Pinpoint the cell where the given text exists, returning its [x, y] midpoint coordinate. 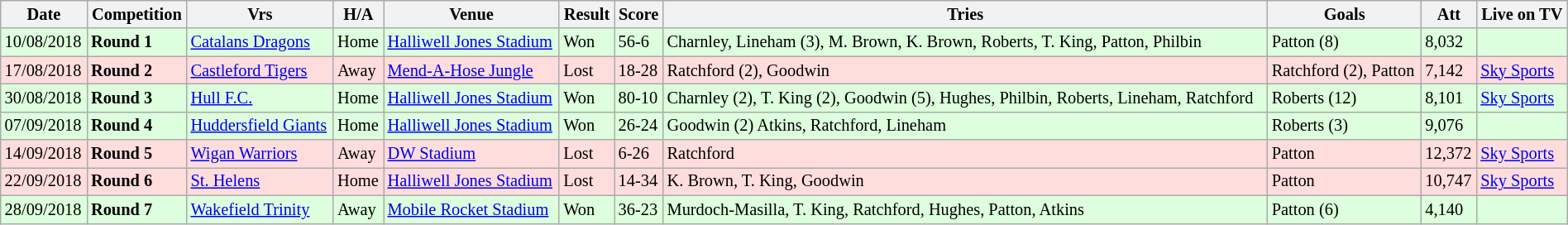
10,747 [1449, 181]
22/09/2018 [44, 181]
Charnley (2), T. King (2), Goodwin (5), Hughes, Philbin, Roberts, Lineham, Ratchford [966, 98]
Date [44, 14]
Huddersfield Giants [261, 126]
Roberts (3) [1345, 126]
Round 2 [136, 70]
8,101 [1449, 98]
26-24 [638, 126]
Round 1 [136, 42]
07/09/2018 [44, 126]
28/09/2018 [44, 209]
Result [586, 14]
Ratchford [966, 154]
4,140 [1449, 209]
Wigan Warriors [261, 154]
Round 5 [136, 154]
Ratchford (2), Patton [1345, 70]
DW Stadium [471, 154]
Murdoch-Masilla, T. King, Ratchford, Hughes, Patton, Atkins [966, 209]
Mobile Rocket Stadium [471, 209]
12,372 [1449, 154]
Wakefield Trinity [261, 209]
Goals [1345, 14]
Live on TV [1522, 14]
80-10 [638, 98]
Patton (8) [1345, 42]
30/08/2018 [44, 98]
Patton (6) [1345, 209]
14-34 [638, 181]
Hull F.C. [261, 98]
Charnley, Lineham (3), M. Brown, K. Brown, Roberts, T. King, Patton, Philbin [966, 42]
Round 7 [136, 209]
14/09/2018 [44, 154]
8,032 [1449, 42]
Att [1449, 14]
9,076 [1449, 126]
56-6 [638, 42]
Score [638, 14]
Competition [136, 14]
Round 6 [136, 181]
Roberts (12) [1345, 98]
6-26 [638, 154]
K. Brown, T. King, Goodwin [966, 181]
Round 3 [136, 98]
St. Helens [261, 181]
10/08/2018 [44, 42]
Round 4 [136, 126]
Castleford Tigers [261, 70]
Goodwin (2) Atkins, Ratchford, Lineham [966, 126]
Catalans Dragons [261, 42]
36-23 [638, 209]
18-28 [638, 70]
Venue [471, 14]
Tries [966, 14]
Vrs [261, 14]
H/A [359, 14]
Mend-A-Hose Jungle [471, 70]
7,142 [1449, 70]
Ratchford (2), Goodwin [966, 70]
17/08/2018 [44, 70]
